Identify which cell holds the provided text, then report its (x, y) central coordinate. 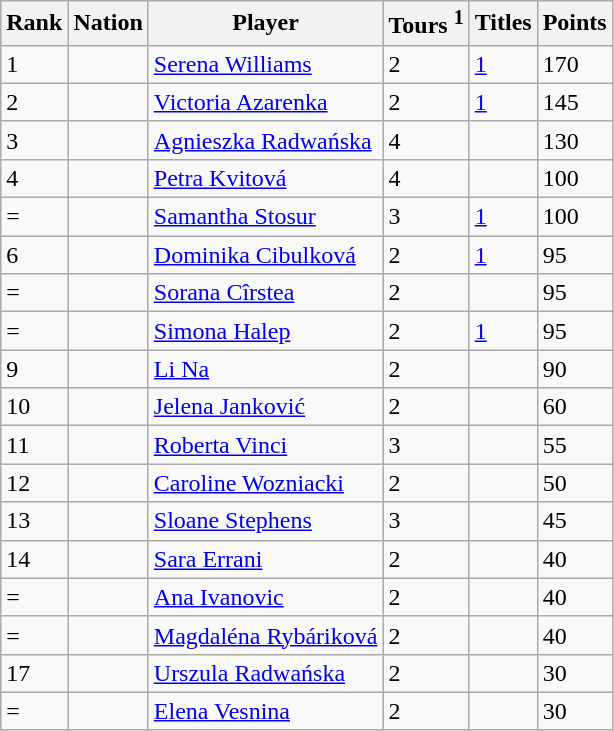
130 (574, 140)
170 (574, 64)
Victoria Azarenka (266, 102)
Nation (108, 24)
Simona Halep (266, 331)
Roberta Vinci (266, 445)
Samantha Stosur (266, 217)
Caroline Wozniacki (266, 483)
Points (574, 24)
55 (574, 445)
Titles (503, 24)
Dominika Cibulková (266, 255)
9 (34, 369)
Elena Vesnina (266, 711)
Jelena Janković (266, 407)
Ana Ivanovic (266, 597)
90 (574, 369)
Rank (34, 24)
Agnieszka Radwańska (266, 140)
Sorana Cîrstea (266, 293)
14 (34, 559)
Petra Kvitová (266, 178)
12 (34, 483)
Urszula Radwańska (266, 673)
6 (34, 255)
Magdaléna Rybáriková (266, 635)
10 (34, 407)
Player (266, 24)
Serena Williams (266, 64)
11 (34, 445)
13 (34, 521)
Sloane Stephens (266, 521)
17 (34, 673)
Tours 1 (426, 24)
60 (574, 407)
145 (574, 102)
50 (574, 483)
45 (574, 521)
Li Na (266, 369)
Sara Errani (266, 559)
